Pinpoint the cell where the given text exists, returning its [X, Y] midpoint coordinate. 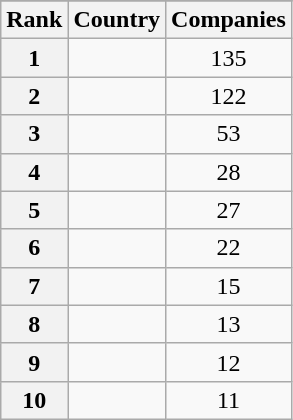
22 [229, 248]
2 [34, 96]
6 [34, 248]
27 [229, 210]
Rank [34, 20]
53 [229, 134]
8 [34, 324]
13 [229, 324]
7 [34, 286]
122 [229, 96]
5 [34, 210]
9 [34, 362]
3 [34, 134]
12 [229, 362]
10 [34, 400]
1 [34, 58]
Country [117, 20]
135 [229, 58]
28 [229, 172]
Companies [229, 20]
15 [229, 286]
4 [34, 172]
11 [229, 400]
